Pinpoint the cell where the given text exists, returning its [x, y] midpoint coordinate. 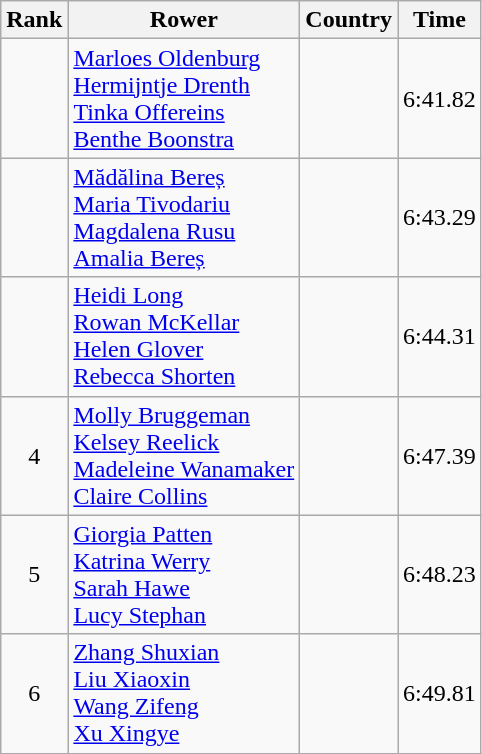
6:43.29 [440, 218]
6:47.39 [440, 456]
Marloes OldenburgHermijntje DrenthTinka OffereinsBenthe Boonstra [184, 98]
Giorgia PattenKatrina WerrySarah HaweLucy Stephan [184, 574]
6:48.23 [440, 574]
Molly BruggemanKelsey ReelickMadeleine WanamakerClaire Collins [184, 456]
5 [34, 574]
Zhang ShuxianLiu XiaoxinWang ZifengXu Xingye [184, 694]
4 [34, 456]
Heidi LongRowan McKellarHelen GloverRebecca Shorten [184, 336]
Country [349, 20]
6:49.81 [440, 694]
Time [440, 20]
Mădălina BereșMaria TivodariuMagdalena RusuAmalia Bereș [184, 218]
Rower [184, 20]
6:41.82 [440, 98]
6 [34, 694]
Rank [34, 20]
6:44.31 [440, 336]
